Extract the (x, y) coordinate from the center of the cell holding the provided text.  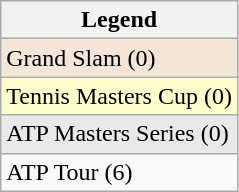
Grand Slam (0) (120, 58)
ATP Masters Series (0) (120, 134)
Tennis Masters Cup (0) (120, 96)
Legend (120, 20)
ATP Tour (6) (120, 172)
